Return [X, Y] of the center of cell containing provided text 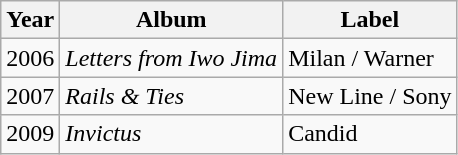
New Line / Sony [370, 96]
Rails & Ties [172, 96]
Letters from Iwo Jima [172, 58]
2006 [30, 58]
2009 [30, 134]
Label [370, 20]
Album [172, 20]
Milan / Warner [370, 58]
Candid [370, 134]
2007 [30, 96]
Invictus [172, 134]
Year [30, 20]
